For the text-containing cell, return its midpoint in [x, y] coordinate format. 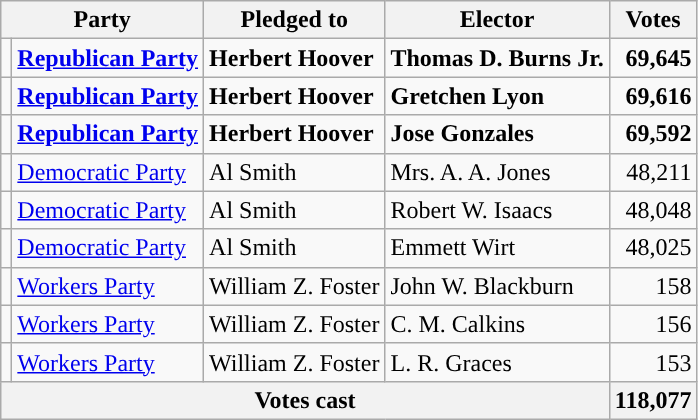
Emmett Wirt [497, 248]
C. M. Calkins [497, 324]
48,025 [653, 248]
69,645 [653, 58]
156 [653, 324]
118,077 [653, 400]
153 [653, 362]
John W. Blackburn [497, 286]
Jose Gonzales [497, 134]
Votes cast [305, 400]
Votes [653, 20]
48,048 [653, 210]
Robert W. Isaacs [497, 210]
69,592 [653, 134]
Gretchen Lyon [497, 96]
69,616 [653, 96]
Party [102, 20]
Pledged to [294, 20]
Mrs. A. A. Jones [497, 172]
48,211 [653, 172]
Elector [497, 20]
L. R. Graces [497, 362]
Thomas D. Burns Jr. [497, 58]
158 [653, 286]
